Return the [x, y] coordinate for the center point of the cell that contains the specified text.  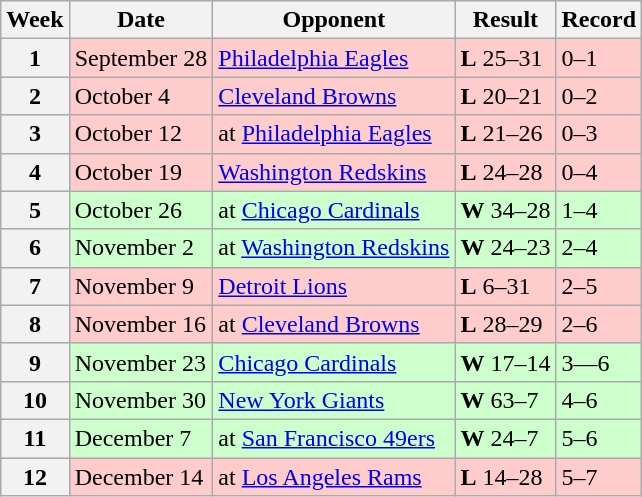
November 16 [141, 324]
0–4 [599, 172]
at Chicago Cardinals [334, 210]
L 6–31 [506, 286]
0–3 [599, 134]
8 [35, 324]
L 20–21 [506, 96]
3 [35, 134]
October 4 [141, 96]
Result [506, 20]
W 17–14 [506, 362]
Record [599, 20]
November 23 [141, 362]
2–6 [599, 324]
W 24–7 [506, 438]
9 [35, 362]
2–4 [599, 248]
11 [35, 438]
L 14–28 [506, 477]
at Los Angeles Rams [334, 477]
Week [35, 20]
10 [35, 400]
W 34–28 [506, 210]
1–4 [599, 210]
October 26 [141, 210]
W 24–23 [506, 248]
Washington Redskins [334, 172]
0–1 [599, 58]
Date [141, 20]
L 21–26 [506, 134]
December 7 [141, 438]
5 [35, 210]
2 [35, 96]
October 19 [141, 172]
September 28 [141, 58]
1 [35, 58]
Philadelphia Eagles [334, 58]
Cleveland Browns [334, 96]
5–7 [599, 477]
7 [35, 286]
0–2 [599, 96]
at San Francisco 49ers [334, 438]
L 25–31 [506, 58]
Chicago Cardinals [334, 362]
Detroit Lions [334, 286]
December 14 [141, 477]
Opponent [334, 20]
6 [35, 248]
November 9 [141, 286]
at Washington Redskins [334, 248]
November 2 [141, 248]
4–6 [599, 400]
at Cleveland Browns [334, 324]
2–5 [599, 286]
October 12 [141, 134]
November 30 [141, 400]
L 24–28 [506, 172]
at Philadelphia Eagles [334, 134]
W 63–7 [506, 400]
3—6 [599, 362]
12 [35, 477]
L 28–29 [506, 324]
5–6 [599, 438]
4 [35, 172]
New York Giants [334, 400]
